Detect which cell encompasses the target text, then output its [x, y] center coordinate. 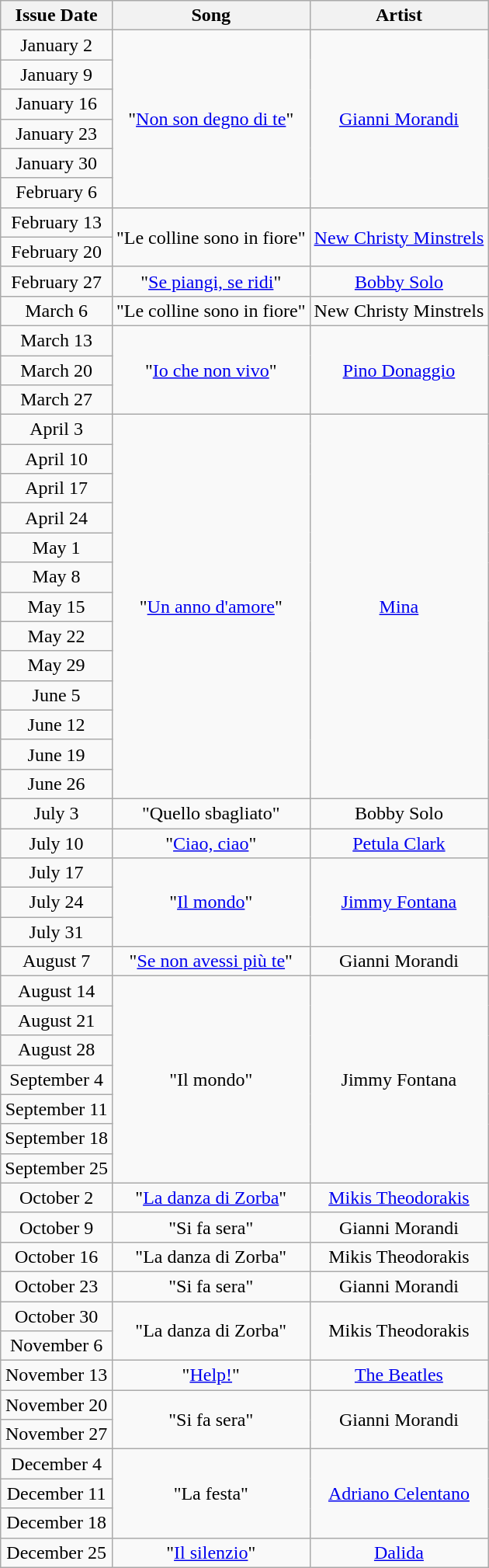
June 26 [57, 784]
"Non son degno di te" [211, 119]
January 9 [57, 75]
July 31 [57, 932]
"Quello sbagliato" [211, 813]
The Beatles [399, 1375]
April 24 [57, 518]
February 6 [57, 193]
July 10 [57, 843]
August 28 [57, 1050]
July 24 [57, 902]
September 11 [57, 1109]
"Se piangi, se ridi" [211, 281]
April 10 [57, 459]
November 20 [57, 1405]
March 20 [57, 370]
May 1 [57, 548]
Petula Clark [399, 843]
March 6 [57, 311]
December 4 [57, 1464]
"La festa" [211, 1493]
September 18 [57, 1139]
August 14 [57, 991]
January 23 [57, 134]
June 12 [57, 725]
November 6 [57, 1346]
"Io che non vivo" [211, 370]
Mina [399, 607]
June 19 [57, 754]
October 23 [57, 1286]
April 17 [57, 488]
February 27 [57, 281]
"Il silenzio" [211, 1552]
September 4 [57, 1080]
May 29 [57, 666]
December 18 [57, 1523]
"Help!" [211, 1375]
October 16 [57, 1257]
July 17 [57, 873]
January 2 [57, 45]
Pino Donaggio [399, 370]
October 9 [57, 1227]
February 13 [57, 222]
March 27 [57, 400]
Adriano Celentano [399, 1493]
Song [211, 16]
May 8 [57, 577]
May 22 [57, 636]
March 13 [57, 340]
December 25 [57, 1552]
Issue Date [57, 16]
January 16 [57, 104]
August 21 [57, 1020]
"Un anno d'amore" [211, 607]
January 30 [57, 163]
November 27 [57, 1434]
April 3 [57, 429]
June 5 [57, 695]
November 13 [57, 1375]
Artist [399, 16]
December 11 [57, 1493]
"Ciao, ciao" [211, 843]
July 3 [57, 813]
May 15 [57, 607]
October 30 [57, 1316]
Dalida [399, 1552]
February 20 [57, 252]
September 25 [57, 1168]
October 2 [57, 1198]
August 7 [57, 961]
"Se non avessi più te" [211, 961]
